Return the (x, y) coordinate for the center point of the cell that contains the specified text.  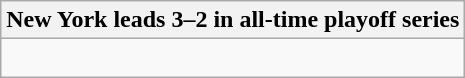
New York leads 3–2 in all-time playoff series (233, 20)
